From the cell containing the given text, extract its center point as (X, Y) coordinate. 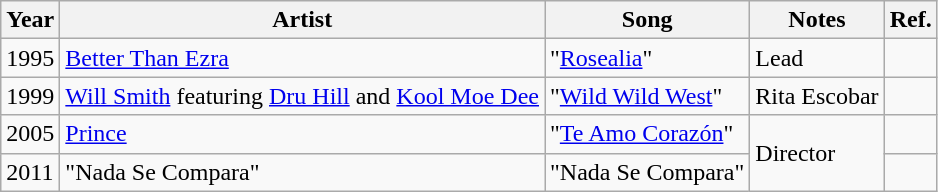
Prince (302, 134)
Will Smith featuring Dru Hill and Kool Moe Dee (302, 96)
Director (817, 153)
1999 (30, 96)
Year (30, 20)
Rita Escobar (817, 96)
Notes (817, 20)
Artist (302, 20)
"Te Amo Corazón" (648, 134)
1995 (30, 58)
2011 (30, 172)
Song (648, 20)
"Rosealia" (648, 58)
Ref. (910, 20)
Lead (817, 58)
Better Than Ezra (302, 58)
"Wild Wild West" (648, 96)
2005 (30, 134)
